Determine the (x, y) coordinate at the center of the cell enclosing the given text.  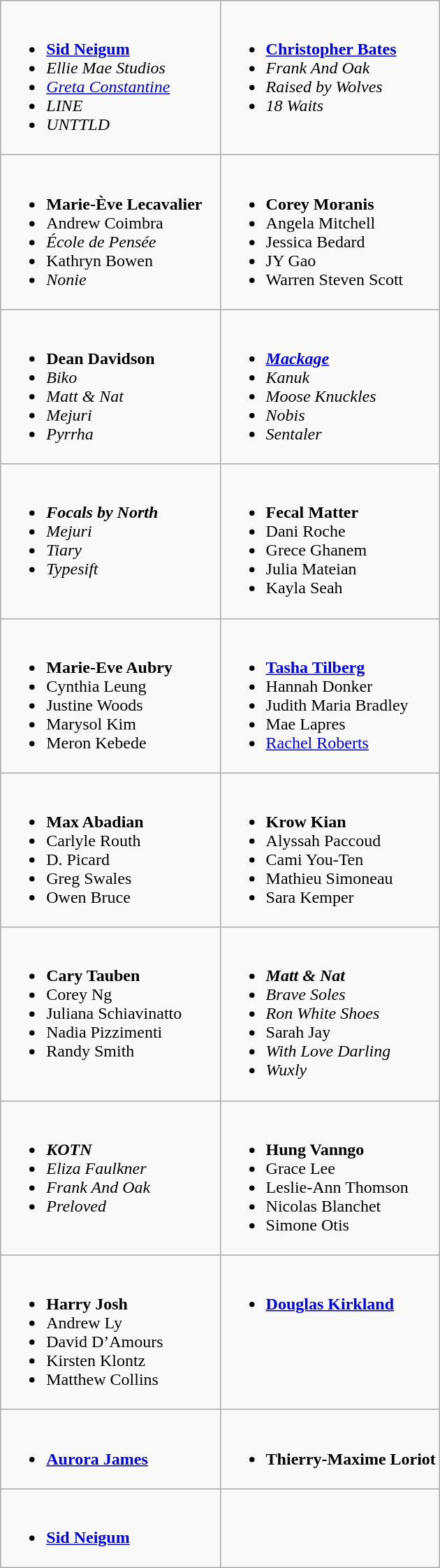
Hung VanngoGrace LeeLeslie-Ann ThomsonNicolas BlanchetSimone Otis (330, 1178)
Fecal MatterDani RocheGrece GhanemJulia MateianKayla Seah (330, 541)
Christopher BatesFrank And OakRaised by Wolves18 Waits (330, 78)
Thierry-Maxime Loriot (330, 1449)
Dean DavidsonBikoMatt & NatMejuriPyrrha (110, 387)
Douglas Kirkland (330, 1332)
KOTNEliza FaulknerFrank And OakPreloved (110, 1178)
MackageKanukMoose KnucklesNobisSentaler (330, 387)
Max AbadianCarlyle RouthD. PicardGreg SwalesOwen Bruce (110, 850)
Cary TaubenCorey NgJuliana SchiavinattoNadia PizzimentiRandy Smith (110, 1014)
Matt & NatBrave SolesRon White ShoesSarah JayWith Love DarlingWuxly (330, 1014)
Tasha TilbergHannah DonkerJudith Maria BradleyMae LapresRachel Roberts (330, 696)
Focals by NorthMejuriTiaryTypesift (110, 541)
Sid Neigum (110, 1527)
Aurora James (110, 1449)
Krow KianAlyssah PaccoudCami You-TenMathieu SimoneauSara Kemper (330, 850)
Sid NeigumEllie Mae StudiosGreta ConstantineLINEUNTTLD (110, 78)
Marie-Ève LecavalierAndrew CoimbraÉcole de PenséeKathryn BowenNonie (110, 232)
Corey MoranisAngela MitchellJessica BedardJY GaoWarren Steven Scott (330, 232)
Harry JoshAndrew LyDavid D’AmoursKirsten KlontzMatthew Collins (110, 1332)
Marie-Eve AubryCynthia LeungJustine WoodsMarysol KimMeron Kebede (110, 696)
